For the text-containing cell, return its midpoint in [x, y] coordinate format. 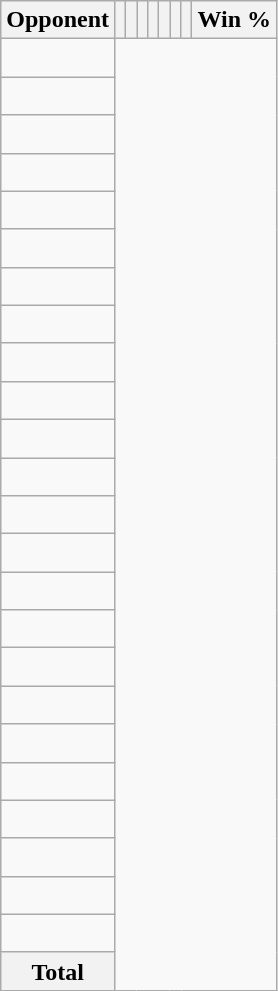
Win % [234, 20]
Opponent [58, 20]
Total [58, 971]
